Find where the given text appears and provide that cell's center as (x, y) coordinate. 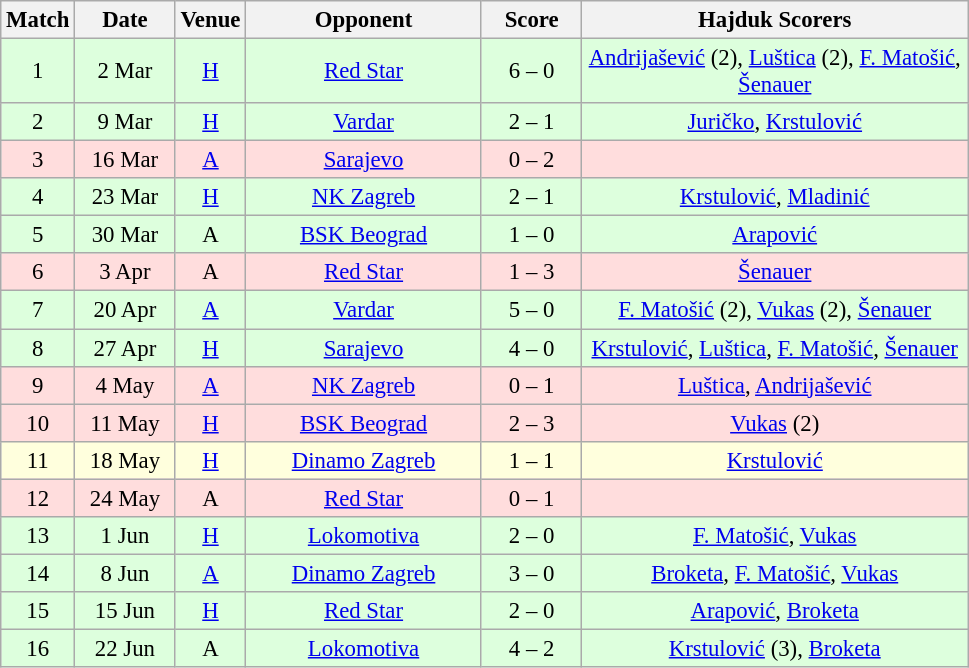
Juričko, Krstulović (775, 122)
Šenauer (775, 273)
4 May (126, 385)
Krstulović, Mladinić (775, 197)
Vukas (2) (775, 423)
Krstulović (3), Broketa (775, 648)
11 May (126, 423)
4 – 2 (532, 648)
14 (38, 573)
15 Jun (126, 611)
10 (38, 423)
4 – 0 (532, 348)
Score (532, 20)
F. Matošić, Vukas (775, 536)
18 May (126, 460)
4 (38, 197)
9 (38, 385)
Hajduk Scorers (775, 20)
Krstulović (775, 460)
1 – 0 (532, 235)
Venue (210, 20)
2 (38, 122)
24 May (126, 498)
15 (38, 611)
1 Jun (126, 536)
13 (38, 536)
16 Mar (126, 160)
Match (38, 20)
5 (38, 235)
3 – 0 (532, 573)
0 – 2 (532, 160)
Luštica, Andrijašević (775, 385)
22 Jun (126, 648)
Date (126, 20)
Broketa, F. Matošić, Vukas (775, 573)
30 Mar (126, 235)
1 (38, 72)
23 Mar (126, 197)
6 (38, 273)
20 Apr (126, 310)
8 Jun (126, 573)
7 (38, 310)
5 – 0 (532, 310)
Opponent (364, 20)
9 Mar (126, 122)
2 – 3 (532, 423)
3 Apr (126, 273)
16 (38, 648)
6 – 0 (532, 72)
2 Mar (126, 72)
1 – 1 (532, 460)
3 (38, 160)
Arapović, Broketa (775, 611)
11 (38, 460)
Krstulović, Luštica, F. Matošić, Šenauer (775, 348)
Andrijašević (2), Luštica (2), F. Matošić, Šenauer (775, 72)
27 Apr (126, 348)
8 (38, 348)
Arapović (775, 235)
F. Matošić (2), Vukas (2), Šenauer (775, 310)
1 – 3 (532, 273)
12 (38, 498)
